Identify which cell holds the provided text, then report its (x, y) central coordinate. 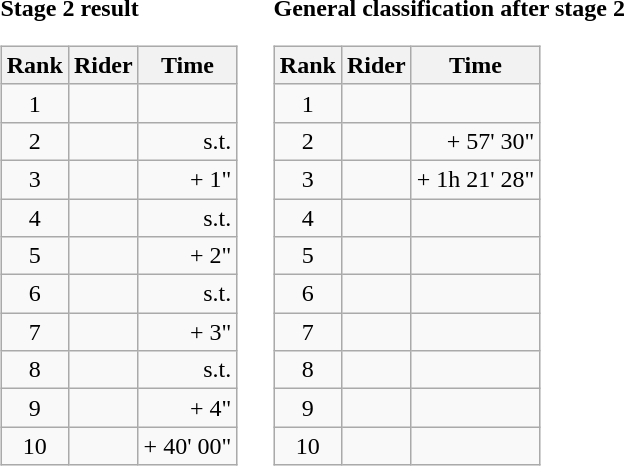
+ 40' 00" (188, 446)
+ 1" (188, 179)
+ 57' 30" (476, 141)
+ 4" (188, 408)
+ 3" (188, 332)
+ 1h 21' 28" (476, 179)
+ 2" (188, 256)
